Locate the cell with the specified text and output its [X, Y] center coordinate. 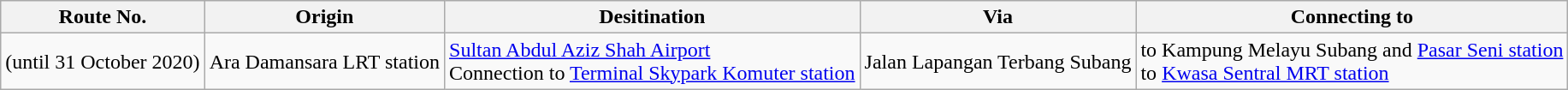
Connecting to [1352, 17]
Desitination [653, 17]
(until 31 October 2020) [103, 62]
Jalan Lapangan Terbang Subang [997, 62]
Origin [324, 17]
to Kampung Melayu Subang and Pasar Seni station to Kwasa Sentral MRT station [1352, 62]
Via [997, 17]
Ara Damansara LRT station [324, 62]
Route No. [103, 17]
Sultan Abdul Aziz Shah Airport Connection to Terminal Skypark Komuter station [653, 62]
